Return the [X, Y] coordinate for the center point of the cell that contains the specified text.  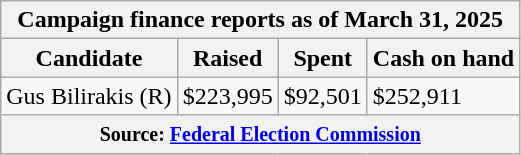
Raised [228, 58]
Cash on hand [443, 58]
Gus Bilirakis (R) [89, 96]
$92,501 [322, 96]
Spent [322, 58]
Campaign finance reports as of March 31, 2025 [260, 20]
$252,911 [443, 96]
Candidate [89, 58]
$223,995 [228, 96]
Source: Federal Election Commission [260, 134]
